From the cell containing the given text, extract its center point as (x, y) coordinate. 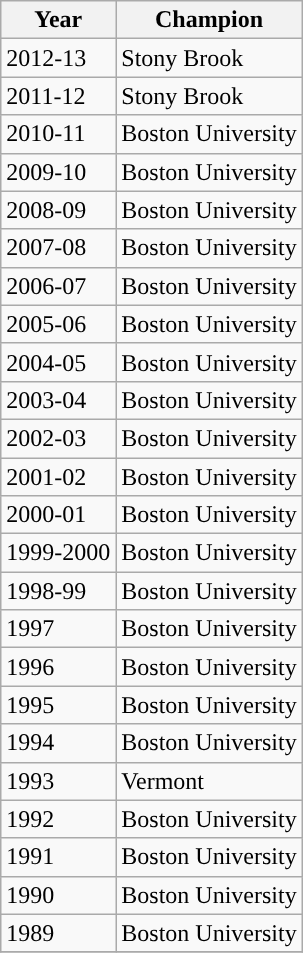
1990 (58, 895)
1993 (58, 781)
1999-2000 (58, 553)
Vermont (209, 781)
1992 (58, 819)
1998-99 (58, 591)
2011-12 (58, 96)
2005-06 (58, 324)
2001-02 (58, 477)
2002-03 (58, 438)
2003-04 (58, 400)
1994 (58, 743)
2006-07 (58, 286)
2000-01 (58, 515)
Year (58, 20)
2012-13 (58, 58)
1991 (58, 857)
2007-08 (58, 248)
1997 (58, 629)
1995 (58, 705)
2009-10 (58, 172)
1989 (58, 933)
Champion (209, 20)
1996 (58, 667)
2008-09 (58, 210)
2004-05 (58, 362)
2010-11 (58, 134)
